Find where the given text appears and provide that cell's center as [X, Y] coordinate. 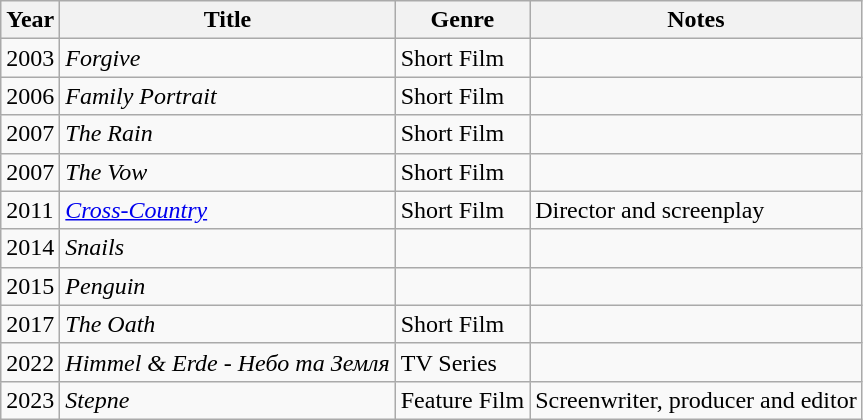
The Oath [228, 324]
The Rain [228, 134]
TV Series [462, 362]
The Vow [228, 172]
2015 [30, 286]
Genre [462, 20]
2023 [30, 400]
2022 [30, 362]
Himmel & Erde - Небо та Земля [228, 362]
2017 [30, 324]
2014 [30, 248]
Director and screenplay [696, 210]
Forgive [228, 58]
Notes [696, 20]
Feature Film [462, 400]
Snails [228, 248]
2006 [30, 96]
Stepne [228, 400]
2011 [30, 210]
Cross-Country [228, 210]
Title [228, 20]
Year [30, 20]
2003 [30, 58]
Family Portrait [228, 96]
Penguin [228, 286]
Screenwriter, producer and editor [696, 400]
